Provide the [x, y] coordinate of the cell's center where the given text is located.  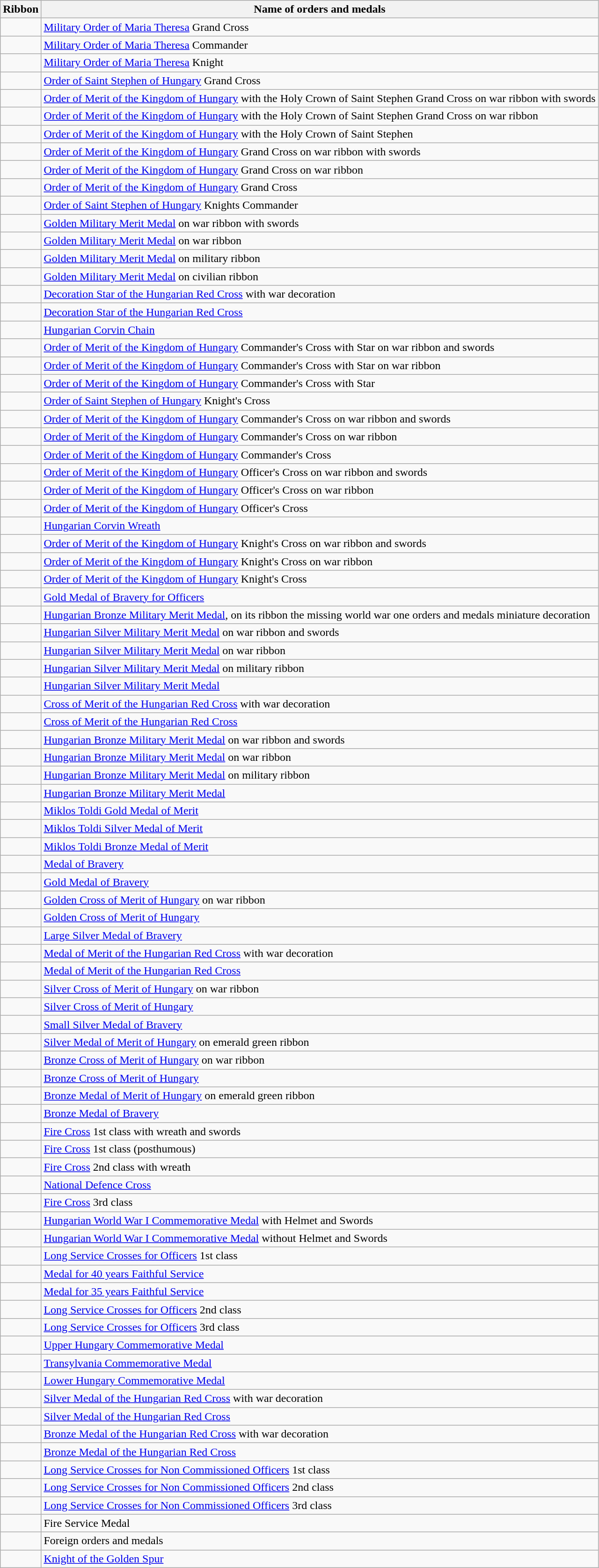
Order of Merit of the Kingdom of Hungary Commander's Cross with Star [320, 383]
Medal of Merit of the Hungarian Red Cross with war decoration [320, 953]
Order of Merit of the Kingdom of Hungary with the Holy Crown of Saint Stephen Grand Cross on war ribbon with swords [320, 98]
Fire Cross 2nd class with wreath [320, 1167]
Order of Merit of the Kingdom of Hungary Grand Cross [320, 187]
Hungarian Silver Military Merit Medal [320, 686]
Order of Merit of the Kingdom of Hungary Officer's Cross [320, 508]
Cross of Merit of the Hungarian Red Cross with war decoration [320, 704]
Order of Merit of the Kingdom of Hungary Knight's Cross on war ribbon [320, 562]
Foreign orders and medals [320, 1541]
Long Service Crosses for Non Commissioned Officers 2nd class [320, 1488]
Military Order of Maria Theresa Grand Cross [320, 27]
Ribbon [21, 9]
Bronze Medal of Merit of Hungary on emerald green ribbon [320, 1096]
Military Order of Maria Theresa Commander [320, 45]
Fire Service Medal [320, 1523]
Miklos Toldi Silver Medal of Merit [320, 829]
Silver Medal of Merit of Hungary on emerald green ribbon [320, 1042]
Order of Merit of the Kingdom of Hungary Commander's Cross with Star on war ribbon and swords [320, 348]
Medal for 35 years Faithful Service [320, 1291]
Golden Military Merit Medal on civilian ribbon [320, 277]
Long Service Crosses for Non Commissioned Officers 3rd class [320, 1505]
Military Order of Maria Theresa Knight [320, 63]
Cross of Merit of the Hungarian Red Cross [320, 722]
Bronze Medal of Bravery [320, 1114]
Medal for 40 years Faithful Service [320, 1274]
Order of Merit of the Kingdom of Hungary Commander's Cross [320, 454]
Silver Cross of Merit of Hungary on war ribbon [320, 989]
Fire Cross 1st class with wreath and swords [320, 1131]
Name of orders and medals [320, 9]
Order of Merit of the Kingdom of Hungary Grand Cross on war ribbon [320, 169]
Order of Merit of the Kingdom of Hungary Knight's Cross on war ribbon and swords [320, 544]
Fire Cross 1st class (posthumous) [320, 1149]
Order of Saint Stephen of Hungary Knights Commander [320, 205]
Order of Saint Stephen of Hungary Grand Cross [320, 80]
Hungarian Bronze Military Merit Medal on war ribbon and swords [320, 739]
Order of Merit of the Kingdom of Hungary Grand Cross on war ribbon with swords [320, 152]
Silver Medal of the Hungarian Red Cross with war decoration [320, 1399]
Long Service Crosses for Officers 3rd class [320, 1327]
Hungarian Bronze Military Merit Medal on war ribbon [320, 757]
Order of Merit of the Kingdom of Hungary Commander's Cross with Star on war ribbon [320, 365]
Silver Medal of the Hungarian Red Cross [320, 1416]
Hungarian Bronze Military Merit Medal on military ribbon [320, 775]
Gold Medal of Bravery [320, 882]
Miklos Toldi Gold Medal of Merit [320, 811]
Golden Cross of Merit of Hungary [320, 918]
Order of Saint Stephen of Hungary Knight's Cross [320, 401]
Long Service Crosses for Officers 1st class [320, 1256]
Medal of Merit of the Hungarian Red Cross [320, 971]
Hungarian Silver Military Merit Medal on war ribbon [320, 650]
Order of Merit of the Kingdom of Hungary Officer's Cross on war ribbon [320, 490]
Bronze Cross of Merit of Hungary [320, 1078]
Hungarian Bronze Military Merit Medal, on its ribbon the missing world war one orders and medals miniature decoration [320, 615]
Lower Hungary Commemorative Medal [320, 1381]
Bronze Medal of the Hungarian Red Cross [320, 1452]
Order of Merit of the Kingdom of Hungary with the Holy Crown of Saint Stephen [320, 134]
Golden Military Merit Medal on military ribbon [320, 259]
Fire Cross 3rd class [320, 1203]
Small Silver Medal of Bravery [320, 1024]
Hungarian World War I Commemorative Medal with Helmet and Swords [320, 1220]
Miklos Toldi Bronze Medal of Merit [320, 846]
Long Service Crosses for Non Commissioned Officers 1st class [320, 1470]
Order of Merit of the Kingdom of Hungary Knight's Cross [320, 579]
Hungarian Corvin Chain [320, 330]
Knight of the Golden Spur [320, 1559]
Hungarian Corvin Wreath [320, 526]
Hungarian Bronze Military Merit Medal [320, 793]
Upper Hungary Commemorative Medal [320, 1345]
Transylvania Commemorative Medal [320, 1363]
Medal of Bravery [320, 864]
Order of Merit of the Kingdom of Hungary Commander's Cross on war ribbon [320, 437]
Silver Cross of Merit of Hungary [320, 1006]
Decoration Star of the Hungarian Red Cross [320, 312]
Golden Military Merit Medal on war ribbon [320, 241]
Decoration Star of the Hungarian Red Cross with war decoration [320, 294]
Hungarian Silver Military Merit Medal on military ribbon [320, 668]
National Defence Cross [320, 1185]
Order of Merit of the Kingdom of Hungary with the Holy Crown of Saint Stephen Grand Cross on war ribbon [320, 116]
Hungarian World War I Commemorative Medal without Helmet and Swords [320, 1238]
Bronze Medal of the Hungarian Red Cross with war decoration [320, 1434]
Large Silver Medal of Bravery [320, 935]
Hungarian Silver Military Merit Medal on war ribbon and swords [320, 633]
Golden Military Merit Medal on war ribbon with swords [320, 223]
Golden Cross of Merit of Hungary on war ribbon [320, 900]
Order of Merit of the Kingdom of Hungary Officer's Cross on war ribbon and swords [320, 472]
Gold Medal of Bravery for Officers [320, 597]
Long Service Crosses for Officers 2nd class [320, 1309]
Bronze Cross of Merit of Hungary on war ribbon [320, 1060]
Order of Merit of the Kingdom of Hungary Commander's Cross on war ribbon and swords [320, 419]
